Return the (X, Y) coordinate for the center point of the cell that contains the specified text.  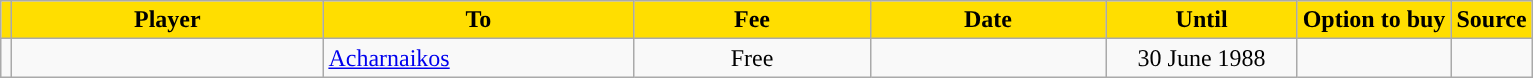
Source (1492, 20)
Acharnaikos (478, 58)
30 June 1988 (1202, 58)
To (478, 20)
Player (168, 20)
Date (988, 20)
Free (752, 58)
Fee (752, 20)
Option to buy (1374, 20)
Until (1202, 20)
